Search for the cell housing the specified text and yield its [X, Y] center coordinate. 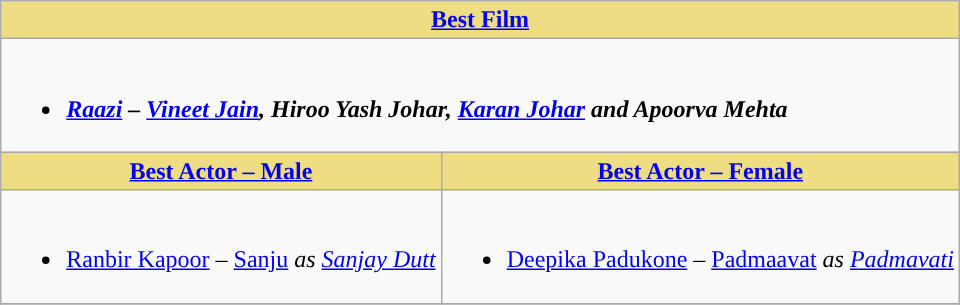
Raazi – Vineet Jain, Hiroo Yash Johar, Karan Johar and Apoorva Mehta [480, 96]
Deepika Padukone – Padmaavat as Padmavati [700, 246]
Ranbir Kapoor – Sanju as Sanjay Dutt [221, 246]
Best Actor – Male [221, 171]
Best Actor – Female [700, 171]
Best Film [480, 20]
